Return [X, Y] of the center of cell containing provided text 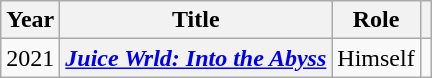
Himself [376, 58]
Year [30, 20]
Role [376, 20]
Juice Wrld: Into the Abyss [196, 58]
2021 [30, 58]
Title [196, 20]
